Return the [X, Y] coordinate for the center point of the cell that contains the specified text.  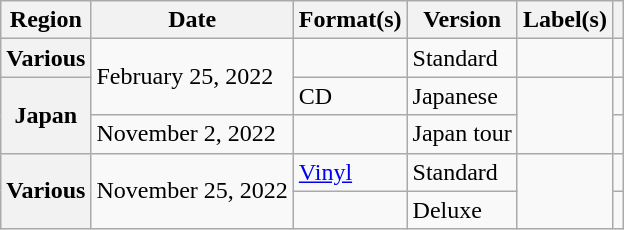
Japan tour [462, 134]
CD [350, 96]
Version [462, 20]
Format(s) [350, 20]
Date [192, 20]
November 2, 2022 [192, 134]
February 25, 2022 [192, 77]
Japan [46, 115]
Japanese [462, 96]
Region [46, 20]
November 25, 2022 [192, 191]
Label(s) [564, 20]
Vinyl [350, 172]
Deluxe [462, 210]
